Return the (X, Y) coordinate for the center point of the cell that contains the specified text.  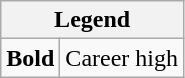
Bold (30, 58)
Career high (122, 58)
Legend (92, 20)
